Output the [X, Y] coordinate of the center of the cell containing the given text.  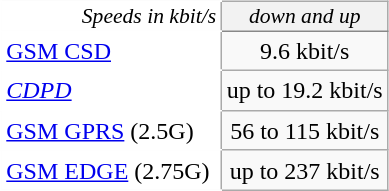
down and up [304, 16]
56 to 115 kbit/s [304, 130]
CDPD [111, 91]
GSM CSD [111, 51]
9.6 kbit/s [304, 51]
up to 237 kbit/s [304, 170]
GSM EDGE (2.75G) [111, 170]
GSM GPRS (2.5G) [111, 130]
up to 19.2 kbit/s [304, 91]
Speeds in kbit/s [111, 16]
